Locate the cell with the specified text and output its [x, y] center coordinate. 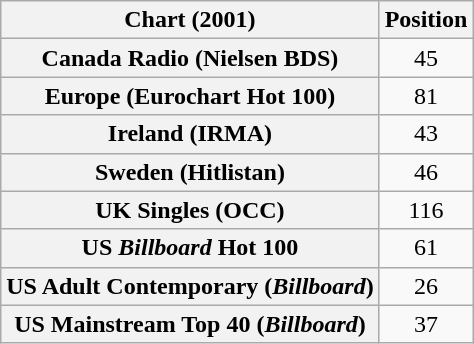
US Mainstream Top 40 (Billboard) [190, 324]
26 [426, 286]
43 [426, 134]
37 [426, 324]
61 [426, 248]
US Adult Contemporary (Billboard) [190, 286]
116 [426, 210]
Position [426, 20]
Ireland (IRMA) [190, 134]
45 [426, 58]
Sweden (Hitlistan) [190, 172]
Canada Radio (Nielsen BDS) [190, 58]
Chart (2001) [190, 20]
46 [426, 172]
UK Singles (OCC) [190, 210]
US Billboard Hot 100 [190, 248]
Europe (Eurochart Hot 100) [190, 96]
81 [426, 96]
